Detect which cell encompasses the target text, then output its [x, y] center coordinate. 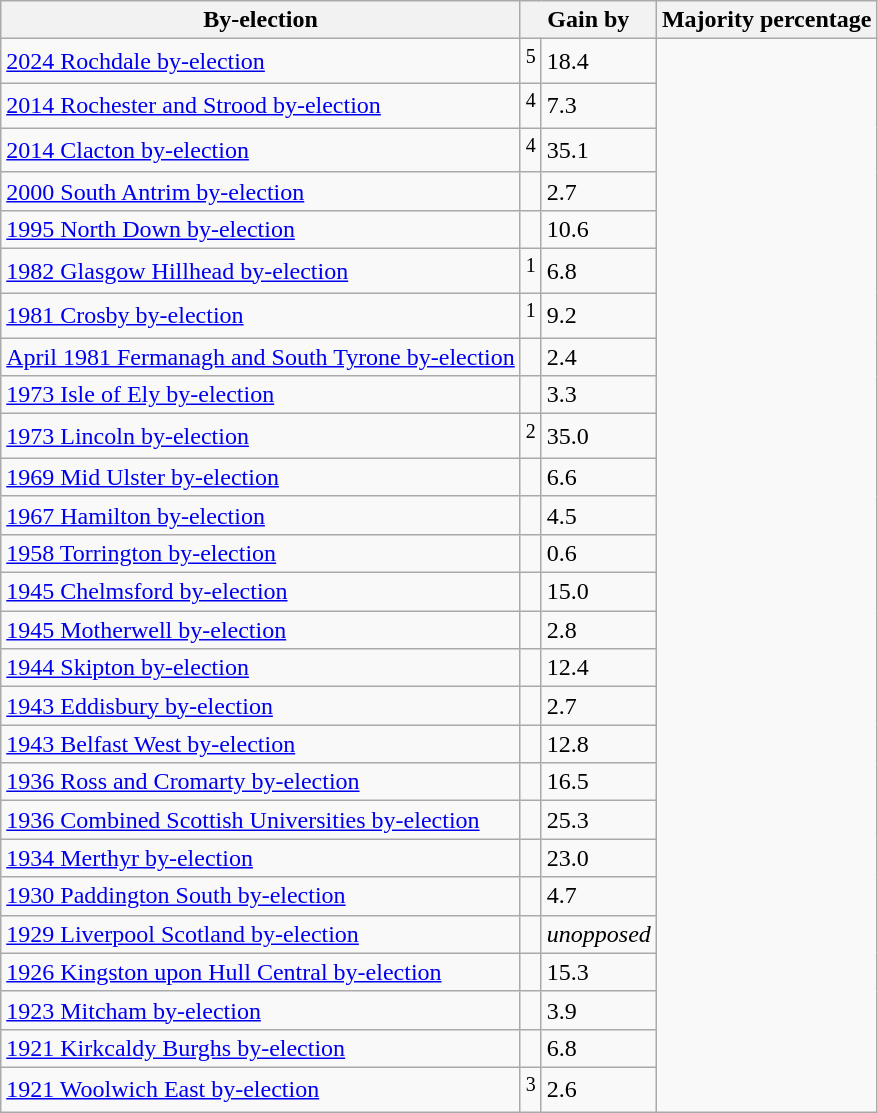
1944 Skipton by-election [261, 668]
1936 Combined Scottish Universities by-election [261, 820]
2 [530, 436]
18.4 [598, 62]
15.3 [598, 972]
1921 Woolwich East by-election [261, 1090]
3 [530, 1090]
5 [530, 62]
April 1981 Fermanagh and South Tyrone by-election [261, 357]
1981 Crosby by-election [261, 316]
3.9 [598, 1010]
1923 Mitcham by-election [261, 1010]
1967 Hamilton by-election [261, 515]
7.3 [598, 106]
1973 Isle of Ely by-election [261, 395]
0.6 [598, 554]
9.2 [598, 316]
1945 Chelmsford by-election [261, 592]
2000 South Antrim by-election [261, 191]
15.0 [598, 592]
2014 Rochester and Strood by-election [261, 106]
1926 Kingston upon Hull Central by-election [261, 972]
1936 Ross and Cromarty by-election [261, 782]
unopposed [598, 934]
2014 Clacton by-election [261, 150]
By-election [261, 20]
10.6 [598, 230]
4.7 [598, 896]
1945 Motherwell by-election [261, 630]
2.6 [598, 1090]
2.8 [598, 630]
1969 Mid Ulster by-election [261, 477]
1943 Eddisbury by-election [261, 706]
12.4 [598, 668]
1921 Kirkcaldy Burghs by-election [261, 1048]
1973 Lincoln by-election [261, 436]
25.3 [598, 820]
1943 Belfast West by-election [261, 744]
1934 Merthyr by-election [261, 858]
16.5 [598, 782]
1930 Paddington South by-election [261, 896]
1929 Liverpool Scotland by-election [261, 934]
1958 Torrington by-election [261, 554]
2024 Rochdale by-election [261, 62]
1982 Glasgow Hillhead by-election [261, 272]
6.6 [598, 477]
4.5 [598, 515]
12.8 [598, 744]
23.0 [598, 858]
35.0 [598, 436]
Gain by [588, 20]
1995 North Down by-election [261, 230]
3.3 [598, 395]
35.1 [598, 150]
Majority percentage [766, 20]
2.4 [598, 357]
